Search for the cell housing the specified text and yield its (x, y) center coordinate. 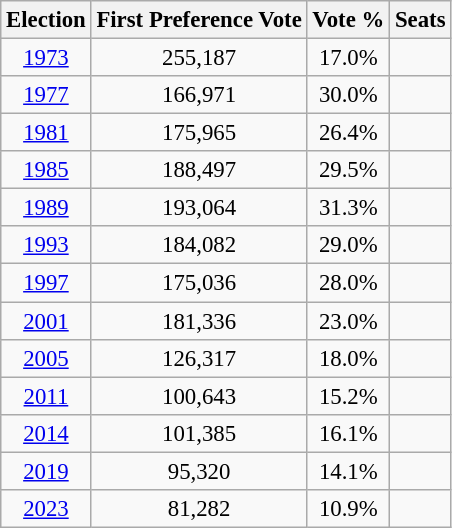
17.0% (348, 58)
81,282 (199, 509)
2001 (46, 321)
1973 (46, 58)
18.0% (348, 358)
2014 (46, 433)
2005 (46, 358)
188,497 (199, 170)
26.4% (348, 133)
2011 (46, 396)
10.9% (348, 509)
95,320 (199, 471)
1997 (46, 283)
255,187 (199, 58)
1993 (46, 245)
193,064 (199, 208)
28.0% (348, 283)
15.2% (348, 396)
16.1% (348, 433)
First Preference Vote (199, 20)
1989 (46, 208)
29.0% (348, 245)
1981 (46, 133)
184,082 (199, 245)
31.3% (348, 208)
1977 (46, 95)
166,971 (199, 95)
181,336 (199, 321)
2023 (46, 509)
Seats (420, 20)
101,385 (199, 433)
30.0% (348, 95)
175,965 (199, 133)
Vote % (348, 20)
14.1% (348, 471)
Election (46, 20)
2019 (46, 471)
100,643 (199, 396)
23.0% (348, 321)
126,317 (199, 358)
29.5% (348, 170)
175,036 (199, 283)
1985 (46, 170)
